Determine the (X, Y) coordinate at the center of the cell enclosing the given text.  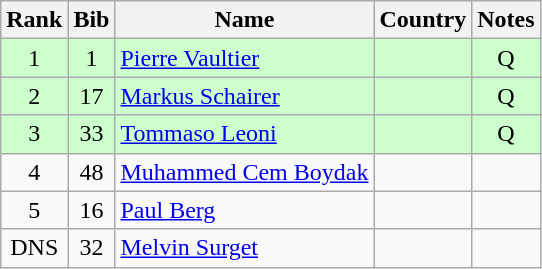
33 (92, 134)
Melvin Surget (244, 248)
16 (92, 210)
Notes (506, 20)
Country (423, 20)
Tommaso Leoni (244, 134)
2 (34, 96)
32 (92, 248)
Paul Berg (244, 210)
17 (92, 96)
Name (244, 20)
48 (92, 172)
Pierre Vaultier (244, 58)
Bib (92, 20)
Muhammed Cem Boydak (244, 172)
DNS (34, 248)
3 (34, 134)
5 (34, 210)
4 (34, 172)
Markus Schairer (244, 96)
Rank (34, 20)
